Return the [X, Y] coordinate for the center point of the cell that contains the specified text.  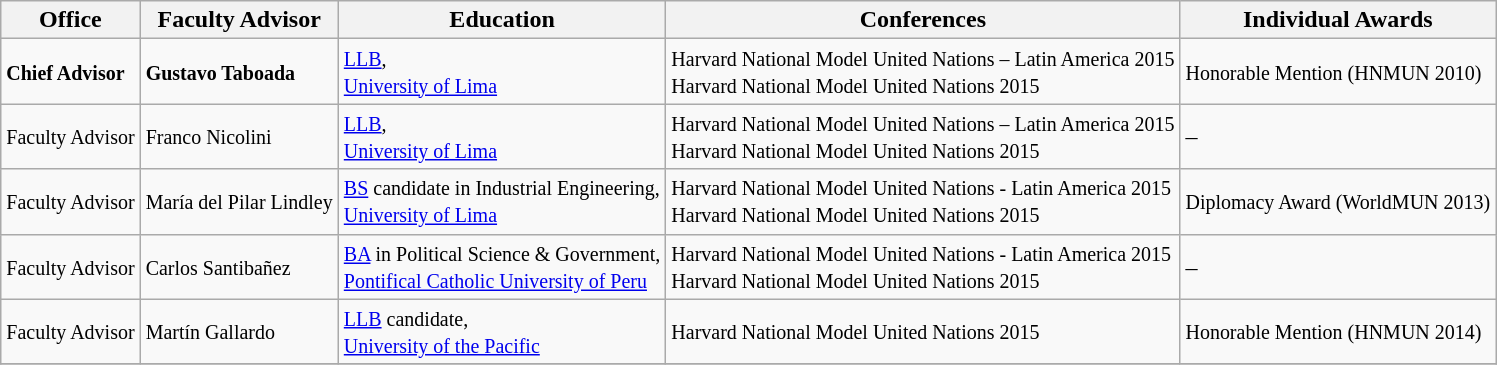
Harvard National Model United Nations 2015 [923, 332]
Education [502, 20]
LLB candidate, University of the Pacific [502, 332]
Honorable Mention (HNMUN 2014) [1338, 332]
Franco Nicolini [239, 136]
Honorable Mention (HNMUN 2010) [1338, 72]
Office [70, 20]
Gustavo Taboada [239, 72]
BS candidate in Industrial Engineering, University of Lima [502, 202]
Chief Advisor [70, 72]
Individual Awards [1338, 20]
Diplomacy Award (WorldMUN 2013) [1338, 202]
Carlos Santibañez [239, 266]
María del Pilar Lindley [239, 202]
Conferences [923, 20]
BA in Political Science & Government, Pontifical Catholic University of Peru [502, 266]
Martín Gallardo [239, 332]
